Determine the (X, Y) coordinate at the center of the cell enclosing the given text.  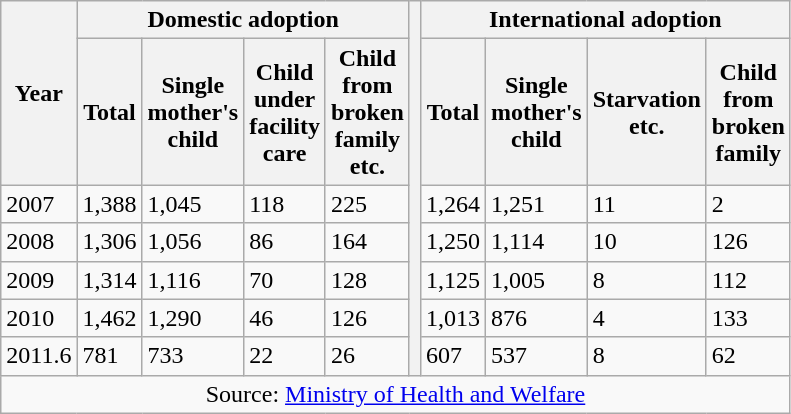
1,462 (110, 318)
International adoption (605, 20)
62 (748, 356)
2 (748, 204)
2010 (39, 318)
1,290 (193, 318)
112 (748, 280)
26 (367, 356)
164 (367, 242)
2007 (39, 204)
10 (646, 242)
Single mother's child (193, 112)
11 (646, 204)
Domestic adoption (243, 20)
1,125 (452, 280)
118 (285, 204)
2011.6 (39, 356)
46 (285, 318)
1,013 (452, 318)
Child frombroken family etc. (367, 112)
733 (193, 356)
Childfrombrokenfamily (748, 112)
128 (367, 280)
133 (748, 318)
876 (537, 318)
225 (367, 204)
Singlemother'schild (537, 112)
1,264 (452, 204)
2009 (39, 280)
Year (39, 93)
1,005 (537, 280)
Childunderfacility care (285, 112)
781 (110, 356)
1,251 (537, 204)
70 (285, 280)
1,045 (193, 204)
86 (285, 242)
607 (452, 356)
1,114 (537, 242)
Source: Ministry of Health and Welfare (396, 394)
1,306 (110, 242)
2008 (39, 242)
Starvationetc. (646, 112)
537 (537, 356)
4 (646, 318)
1,116 (193, 280)
1,250 (452, 242)
1,056 (193, 242)
22 (285, 356)
1,388 (110, 204)
1,314 (110, 280)
